Search for the cell housing the specified text and yield its (x, y) center coordinate. 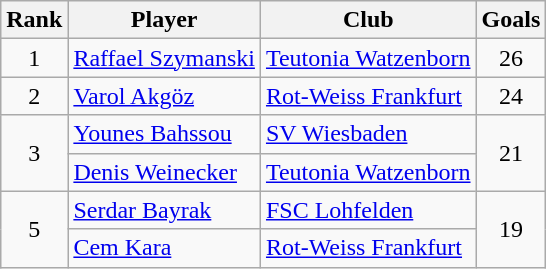
Varol Akgöz (164, 96)
1 (34, 58)
5 (34, 229)
Denis Weinecker (164, 172)
SV Wiesbaden (368, 134)
3 (34, 153)
Goals (511, 20)
Club (368, 20)
24 (511, 96)
Cem Kara (164, 248)
Younes Bahssou (164, 134)
FSC Lohfelden (368, 210)
26 (511, 58)
Rank (34, 20)
Player (164, 20)
Serdar Bayrak (164, 210)
2 (34, 96)
21 (511, 153)
Raffael Szymanski (164, 58)
19 (511, 229)
